Identify which cell holds the provided text, then report its [x, y] central coordinate. 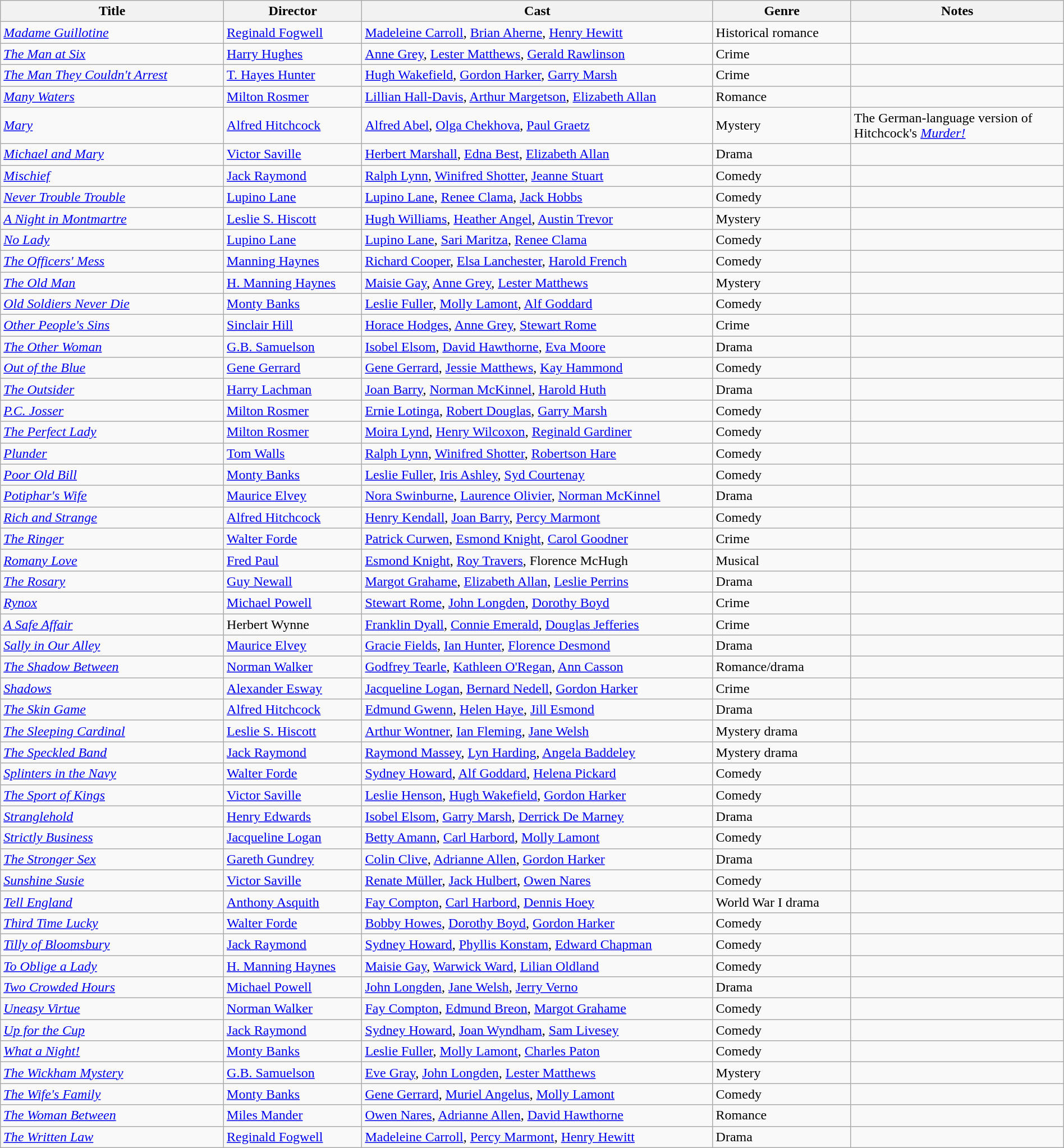
Maisie Gay, Warwick Ward, Lilian Oldland [538, 966]
Tom Walls [293, 453]
Raymond Massey, Lyn Harding, Angela Baddeley [538, 752]
The Written Law [112, 1137]
Nora Swinburne, Laurence Olivier, Norman McKinnel [538, 496]
Plunder [112, 453]
Madeleine Carroll, Brian Aherne, Henry Hewitt [538, 33]
Henry Edwards [293, 816]
Guy Newall [293, 581]
The Woman Between [112, 1115]
Mary [112, 126]
Lupino Lane, Renee Clama, Jack Hobbs [538, 197]
Fred Paul [293, 560]
The Other Woman [112, 347]
The Rosary [112, 581]
Michael and Mary [112, 154]
Owen Nares, Adrianne Allen, David Hawthorne [538, 1115]
Title [112, 11]
Ralph Lynn, Winifred Shotter, Robertson Hare [538, 453]
Strictly Business [112, 838]
Never Trouble Trouble [112, 197]
Arthur Wontner, Ian Fleming, Jane Welsh [538, 731]
Alfred Abel, Olga Chekhova, Paul Graetz [538, 126]
Harry Hughes [293, 54]
Franklin Dyall, Connie Emerald, Douglas Jefferies [538, 624]
Splinters in the Navy [112, 774]
Isobel Elsom, Garry Marsh, Derrick De Marney [538, 816]
Patrick Curwen, Esmond Knight, Carol Goodner [538, 539]
Miles Mander [293, 1115]
Leslie Henson, Hugh Wakefield, Gordon Harker [538, 795]
Tilly of Bloomsbury [112, 944]
Old Soldiers Never Die [112, 304]
Ernie Lotinga, Robert Douglas, Garry Marsh [538, 411]
The Wickham Mystery [112, 1073]
Eve Gray, John Longden, Lester Matthews [538, 1073]
Sinclair Hill [293, 325]
Rich and Strange [112, 517]
Shadows [112, 688]
The Officers' Mess [112, 261]
Sydney Howard, Joan Wyndham, Sam Livesey [538, 1030]
Romance/drama [782, 667]
Richard Cooper, Elsa Lanchester, Harold French [538, 261]
To Oblige a Lady [112, 966]
Jacqueline Logan, Bernard Nedell, Gordon Harker [538, 688]
Bobby Howes, Dorothy Boyd, Gordon Harker [538, 923]
Jacqueline Logan [293, 838]
The Outsider [112, 389]
Ralph Lynn, Winifred Shotter, Jeanne Stuart [538, 176]
Cast [538, 11]
Gene Gerrard, Jessie Matthews, Kay Hammond [538, 368]
Herbert Marshall, Edna Best, Elizabeth Allan [538, 154]
The Man They Couldn't Arrest [112, 75]
Leslie Fuller, Iris Ashley, Syd Courtenay [538, 475]
Fay Compton, Edmund Breon, Margot Grahame [538, 1009]
Poor Old Bill [112, 475]
Renate Müller, Jack Hulbert, Owen Nares [538, 880]
Hugh Williams, Heather Angel, Austin Trevor [538, 218]
Colin Clive, Adrianne Allen, Gordon Harker [538, 859]
P.C. Josser [112, 411]
Gracie Fields, Ian Hunter, Florence Desmond [538, 646]
T. Hayes Hunter [293, 75]
Edmund Gwenn, Helen Haye, Jill Esmond [538, 710]
Many Waters [112, 97]
Romany Love [112, 560]
Sally in Our Alley [112, 646]
The Man at Six [112, 54]
A Night in Montmartre [112, 218]
Lillian Hall-Davis, Arthur Margetson, Elizabeth Allan [538, 97]
The Old Man [112, 282]
The Ringer [112, 539]
Two Crowded Hours [112, 988]
Lupino Lane, Sari Maritza, Renee Clama [538, 240]
Madeleine Carroll, Percy Marmont, Henry Hewitt [538, 1137]
Sunshine Susie [112, 880]
Leslie Fuller, Molly Lamont, Alf Goddard [538, 304]
The Sport of Kings [112, 795]
Uneasy Virtue [112, 1009]
The Wife's Family [112, 1094]
Herbert Wynne [293, 624]
Gareth Gundrey [293, 859]
Musical [782, 560]
Manning Haynes [293, 261]
Horace Hodges, Anne Grey, Stewart Rome [538, 325]
Anne Grey, Lester Matthews, Gerald Rawlinson [538, 54]
Hugh Wakefield, Gordon Harker, Garry Marsh [538, 75]
Gene Gerrard [293, 368]
Fay Compton, Carl Harbord, Dennis Hoey [538, 902]
The Skin Game [112, 710]
John Longden, Jane Welsh, Jerry Verno [538, 988]
Esmond Knight, Roy Travers, Florence McHugh [538, 560]
What a Night! [112, 1051]
Up for the Cup [112, 1030]
Moira Lynd, Henry Wilcoxon, Reginald Gardiner [538, 432]
A Safe Affair [112, 624]
The Speckled Band [112, 752]
Out of the Blue [112, 368]
The Stronger Sex [112, 859]
Godfrey Tearle, Kathleen O'Regan, Ann Casson [538, 667]
Mischief [112, 176]
Notes [957, 11]
Maisie Gay, Anne Grey, Lester Matthews [538, 282]
Historical romance [782, 33]
Potiphar's Wife [112, 496]
Anthony Asquith [293, 902]
No Lady [112, 240]
Director [293, 11]
Other People's Sins [112, 325]
The Sleeping Cardinal [112, 731]
Gene Gerrard, Muriel Angelus, Molly Lamont [538, 1094]
Rynox [112, 603]
Harry Lachman [293, 389]
Stewart Rome, John Longden, Dorothy Boyd [538, 603]
Stranglehold [112, 816]
The Shadow Between [112, 667]
The German-language version of Hitchcock's Murder! [957, 126]
Leslie Fuller, Molly Lamont, Charles Paton [538, 1051]
Tell England [112, 902]
Madame Guillotine [112, 33]
Third Time Lucky [112, 923]
Alexander Esway [293, 688]
The Perfect Lady [112, 432]
Genre [782, 11]
World War I drama [782, 902]
Joan Barry, Norman McKinnel, Harold Huth [538, 389]
Sydney Howard, Phyllis Konstam, Edward Chapman [538, 944]
Betty Amann, Carl Harbord, Molly Lamont [538, 838]
Sydney Howard, Alf Goddard, Helena Pickard [538, 774]
Isobel Elsom, David Hawthorne, Eva Moore [538, 347]
Margot Grahame, Elizabeth Allan, Leslie Perrins [538, 581]
Henry Kendall, Joan Barry, Percy Marmont [538, 517]
